Capture the cell that displays the provided text and extract its (X, Y) central coordinate. 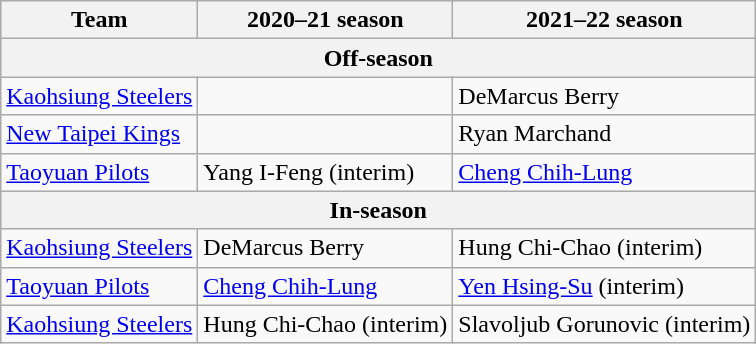
Off-season (378, 58)
In-season (378, 210)
2021–22 season (604, 20)
Yen Hsing-Su (interim) (604, 286)
Ryan Marchand (604, 134)
New Taipei Kings (100, 134)
Team (100, 20)
Yang I-Feng (interim) (326, 172)
Slavoljub Gorunovic (interim) (604, 324)
2020–21 season (326, 20)
